Find where the given text appears and provide that cell's center as (x, y) coordinate. 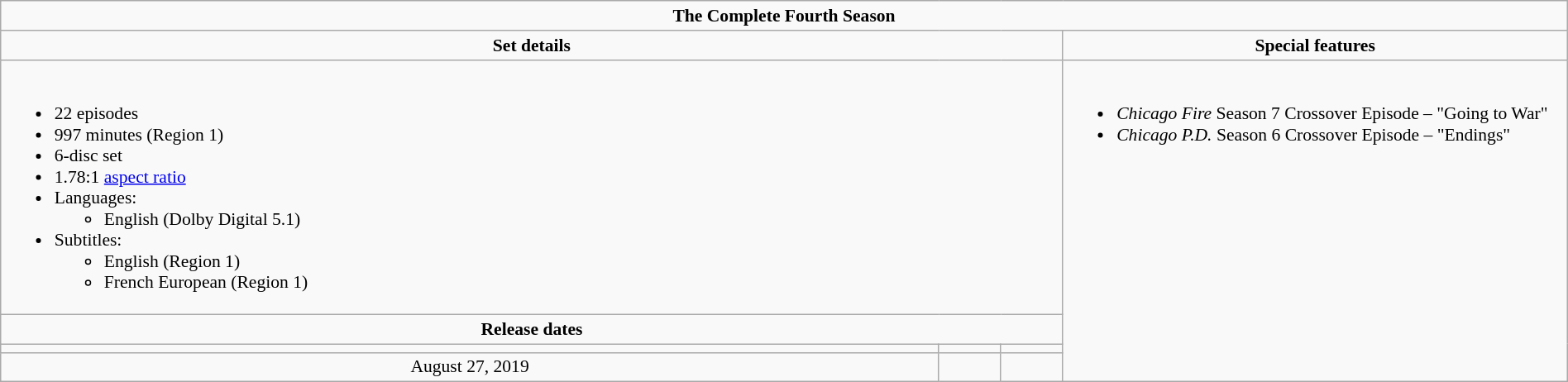
Special features (1315, 45)
Set details (532, 45)
Release dates (532, 330)
The Complete Fourth Season (784, 16)
Chicago Fire Season 7 Crossover Episode – "Going to War"Chicago P.D. Season 6 Crossover Episode – "Endings" (1315, 221)
August 27, 2019 (470, 367)
